Output the (x, y) coordinate of the center of the cell containing the given text.  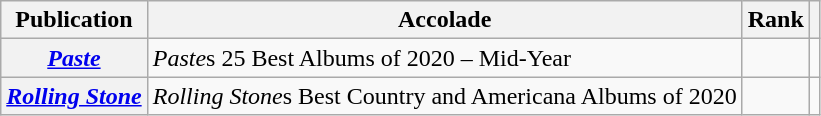
Rolling Stone (74, 96)
Paste (74, 58)
Rank (776, 20)
Rolling Stones Best Country and Americana Albums of 2020 (444, 96)
Publication (74, 20)
Accolade (444, 20)
Pastes 25 Best Albums of 2020 – Mid-Year (444, 58)
